Find where the given text appears and provide that cell's center as (X, Y) coordinate. 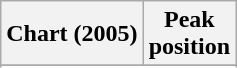
Peakposition (189, 34)
Chart (2005) (72, 34)
